Search for the cell housing the specified text and yield its (x, y) center coordinate. 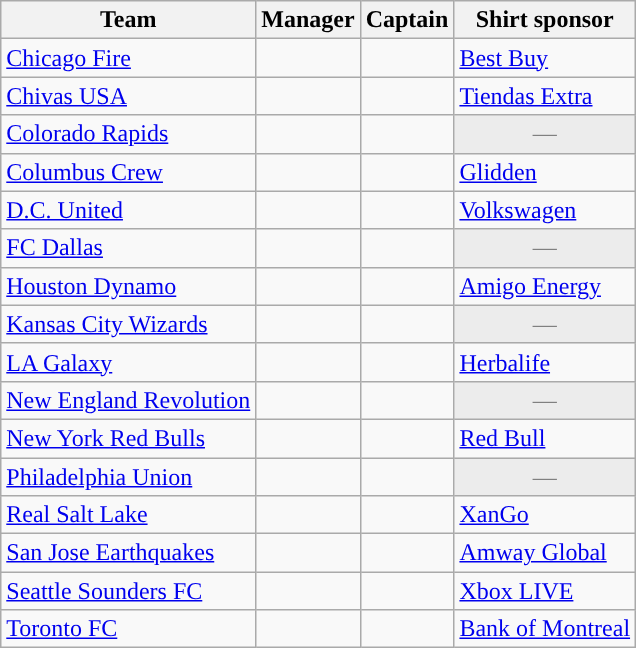
Chicago Fire (128, 58)
FC Dallas (128, 248)
XanGo (545, 515)
Tiendas Extra (545, 96)
Bank of Montreal (545, 629)
New England Revolution (128, 400)
Red Bull (545, 438)
Colorado Rapids (128, 134)
Houston Dynamo (128, 286)
Glidden (545, 172)
LA Galaxy (128, 362)
Amway Global (545, 553)
Xbox LIVE (545, 591)
Amigo Energy (545, 286)
Seattle Sounders FC (128, 591)
New York Red Bulls (128, 438)
Philadelphia Union (128, 477)
Team (128, 20)
Volkswagen (545, 210)
Toronto FC (128, 629)
Manager (308, 20)
Chivas USA (128, 96)
Best Buy (545, 58)
Herbalife (545, 362)
Columbus Crew (128, 172)
Shirt sponsor (545, 20)
San Jose Earthquakes (128, 553)
D.C. United (128, 210)
Captain (407, 20)
Kansas City Wizards (128, 324)
Real Salt Lake (128, 515)
